From the cell containing the given text, extract its center point as [X, Y] coordinate. 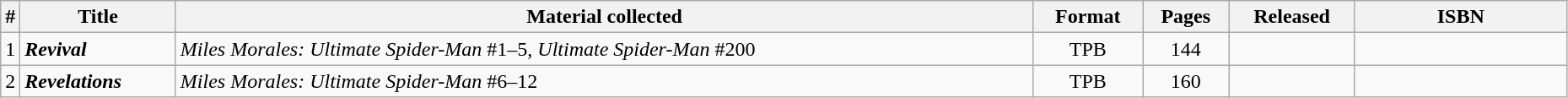
ISBN [1461, 17]
Revival [98, 49]
Miles Morales: Ultimate Spider-Man #6–12 [604, 81]
Pages [1186, 17]
1 [10, 49]
# [10, 17]
Title [98, 17]
2 [10, 81]
Material collected [604, 17]
160 [1186, 81]
144 [1186, 49]
Released [1292, 17]
Format [1088, 17]
Miles Morales: Ultimate Spider-Man #1–5, Ultimate Spider-Man #200 [604, 49]
Revelations [98, 81]
